Extract the (x, y) coordinate from the center of the cell holding the provided text.  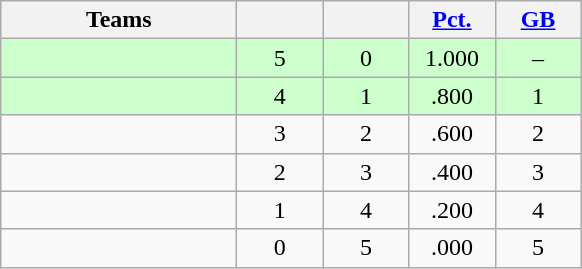
1.000 (452, 58)
Teams (119, 20)
.600 (452, 134)
.000 (452, 248)
– (538, 58)
GB (538, 20)
.800 (452, 96)
Pct. (452, 20)
.200 (452, 210)
.400 (452, 172)
